Find where the given text appears and provide that cell's center as [X, Y] coordinate. 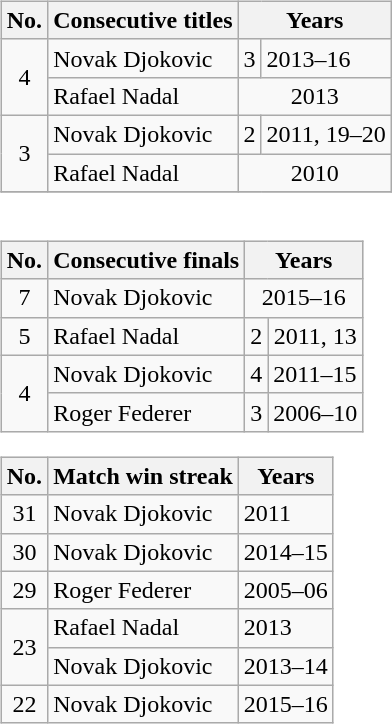
22 [24, 704]
2005–06 [286, 590]
30 [24, 552]
31 [24, 514]
2013–16 [326, 58]
5 [24, 336]
7 [24, 298]
Consecutive titles [143, 20]
2011, 19–20 [326, 134]
2011, 13 [316, 336]
2006–10 [316, 412]
Consecutive finals [146, 260]
29 [24, 590]
2014–15 [286, 552]
23 [24, 647]
2010 [314, 173]
2011 [286, 514]
2011–15 [316, 374]
2013–14 [286, 666]
Match win streak [144, 476]
